Locate the cell with the specified text and output its [x, y] center coordinate. 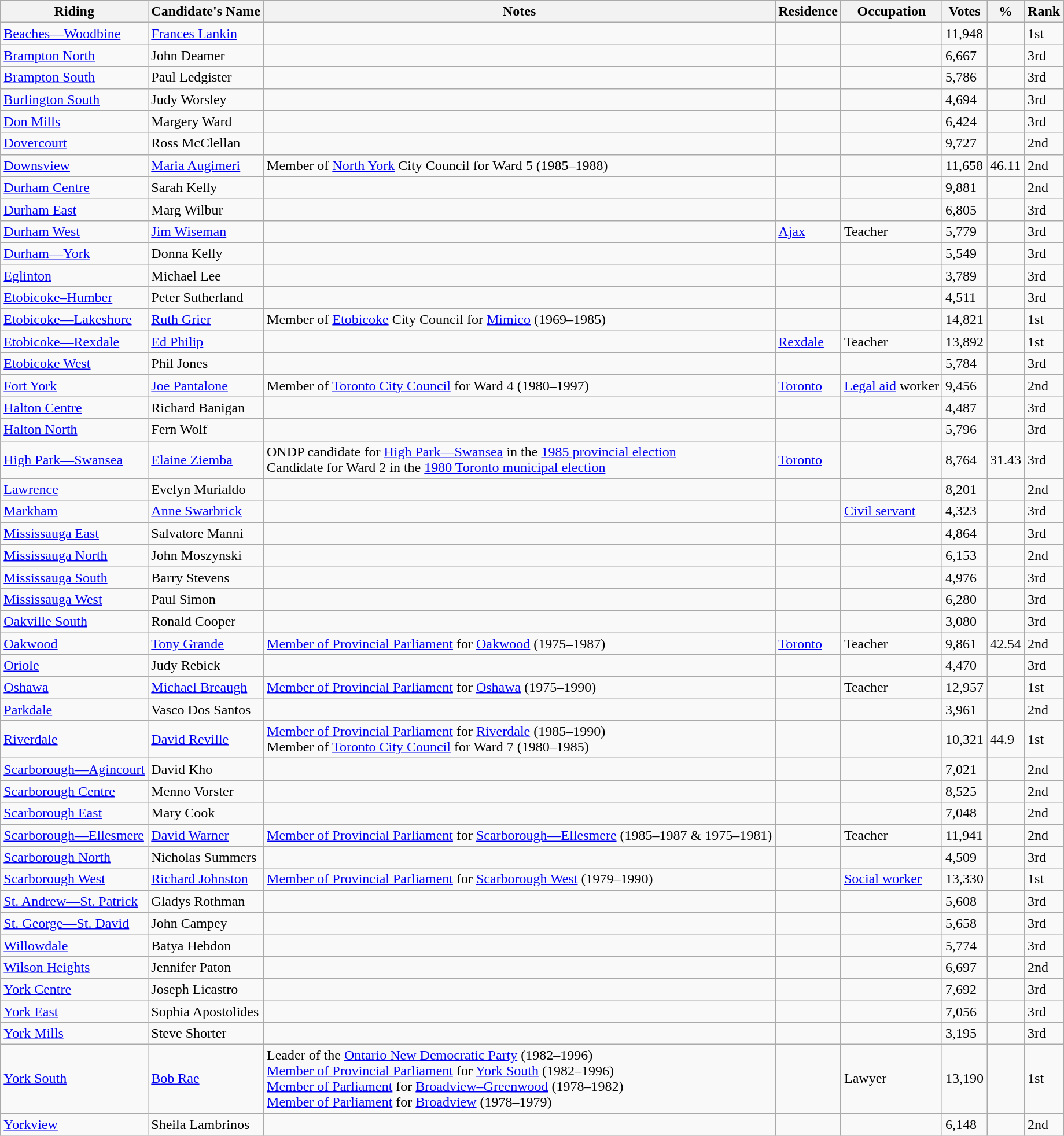
Phil Jones [206, 364]
9,861 [964, 644]
Etobicoke West [74, 364]
Sheila Lambrinos [206, 1124]
4,470 [964, 666]
Durham Centre [74, 187]
Member of Provincial Parliament for Scarborough—Ellesmere (1985–1987 & 1975–1981) [520, 835]
Wilson Heights [74, 967]
David Kho [206, 769]
York Centre [74, 989]
Nicholas Summers [206, 857]
Beaches—Woodbine [74, 34]
Durham—York [74, 253]
Oakville South [74, 621]
Oshawa [74, 688]
York South [74, 1079]
Salvatore Manni [206, 533]
Joe Pantalone [206, 386]
8,525 [964, 791]
Brampton North [74, 56]
6,153 [964, 555]
Scarborough Centre [74, 791]
St. Andrew—St. Patrick [74, 901]
% [1006, 12]
Anne Swarbrick [206, 511]
31.43 [1006, 459]
5,786 [964, 78]
13,190 [964, 1079]
Maria Augimeri [206, 165]
York Mills [74, 1034]
Civil servant [891, 511]
Menno Vorster [206, 791]
Peter Sutherland [206, 298]
11,941 [964, 835]
44.9 [1006, 739]
Mississauga South [74, 577]
Member of Provincial Parliament for Oshawa (1975–1990) [520, 688]
Rexdale [808, 342]
Rank [1044, 12]
Frances Lankin [206, 34]
5,779 [964, 231]
6,697 [964, 967]
10,321 [964, 739]
4,976 [964, 577]
Lawrence [74, 489]
John Moszynski [206, 555]
Willowdale [74, 945]
5,658 [964, 923]
Dovercourt [74, 143]
Batya Hebdon [206, 945]
Judy Rebick [206, 666]
Member of Etobicoke City Council for Mimico (1969–1985) [520, 320]
Richard Johnston [206, 879]
Member of North York City Council for Ward 5 (1985–1988) [520, 165]
York East [74, 1012]
Scarborough—Agincourt [74, 769]
Tony Grande [206, 644]
Burlington South [74, 99]
John Deamer [206, 56]
Ronald Cooper [206, 621]
Social worker [891, 879]
David Reville [206, 739]
9,456 [964, 386]
Halton North [74, 430]
3,080 [964, 621]
Scarborough East [74, 813]
Don Mills [74, 121]
Member of Provincial Parliament for Riverdale (1985–1990) Member of Toronto City Council for Ward 7 (1980–1985) [520, 739]
5,796 [964, 430]
Joseph Licastro [206, 989]
5,774 [964, 945]
4,509 [964, 857]
Member of Toronto City Council for Ward 4 (1980–1997) [520, 386]
Votes [964, 12]
David Warner [206, 835]
5,549 [964, 253]
14,821 [964, 320]
Fort York [74, 386]
Donna Kelly [206, 253]
Jennifer Paton [206, 967]
Sophia Apostolides [206, 1012]
Paul Simon [206, 599]
6,424 [964, 121]
Oriole [74, 666]
5,784 [964, 364]
High Park—Swansea [74, 459]
3,961 [964, 710]
Eglinton [74, 276]
6,805 [964, 209]
Residence [808, 12]
11,658 [964, 165]
Brampton South [74, 78]
Sarah Kelly [206, 187]
46.11 [1006, 165]
St. George—St. David [74, 923]
3,195 [964, 1034]
Judy Worsley [206, 99]
Gladys Rothman [206, 901]
Scarborough West [74, 879]
Michael Lee [206, 276]
Notes [520, 12]
Evelyn Murialdo [206, 489]
Riverdale [74, 739]
Richard Banigan [206, 408]
Vasco Dos Santos [206, 710]
Margery Ward [206, 121]
11,948 [964, 34]
Barry Stevens [206, 577]
Etobicoke—Lakeshore [74, 320]
Lawyer [891, 1079]
Etobicoke—Rexdale [74, 342]
Elaine Ziemba [206, 459]
Markham [74, 511]
Legal aid worker [891, 386]
4,511 [964, 298]
7,048 [964, 813]
12,957 [964, 688]
7,692 [964, 989]
7,021 [964, 769]
8,201 [964, 489]
Downsview [74, 165]
Bob Rae [206, 1079]
Etobicoke–Humber [74, 298]
Jim Wiseman [206, 231]
Durham East [74, 209]
Marg Wilbur [206, 209]
4,864 [964, 533]
Fern Wolf [206, 430]
Candidate's Name [206, 12]
6,280 [964, 599]
John Campey [206, 923]
Yorkview [74, 1124]
Parkdale [74, 710]
Member of Provincial Parliament for Scarborough West (1979–1990) [520, 879]
Mississauga West [74, 599]
Oakwood [74, 644]
Member of Provincial Parliament for Oakwood (1975–1987) [520, 644]
5,608 [964, 901]
Steve Shorter [206, 1034]
Halton Centre [74, 408]
Mississauga East [74, 533]
13,330 [964, 879]
4,487 [964, 408]
3,789 [964, 276]
13,892 [964, 342]
9,727 [964, 143]
7,056 [964, 1012]
Occupation [891, 12]
Durham West [74, 231]
42.54 [1006, 644]
4,323 [964, 511]
Ed Philip [206, 342]
4,694 [964, 99]
Mary Cook [206, 813]
Scarborough North [74, 857]
8,764 [964, 459]
Ross McClellan [206, 143]
Paul Ledgister [206, 78]
9,881 [964, 187]
Michael Breaugh [206, 688]
6,667 [964, 56]
6,148 [964, 1124]
Mississauga North [74, 555]
Ruth Grier [206, 320]
Riding [74, 12]
ONDP candidate for High Park—Swansea in the 1985 provincial election Candidate for Ward 2 in the 1980 Toronto municipal election [520, 459]
Ajax [808, 231]
Scarborough—Ellesmere [74, 835]
